Locate the cell with the specified text and output its [X, Y] center coordinate. 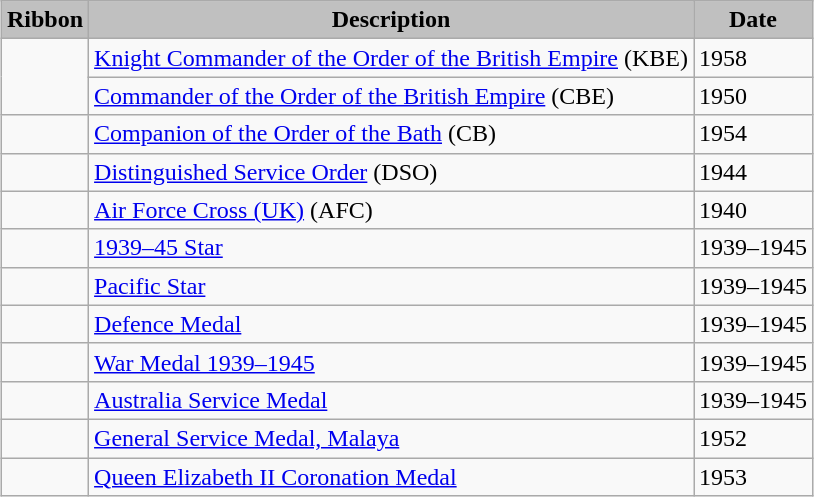
1940 [754, 210]
General Service Medal, Malaya [392, 438]
Companion of the Order of the Bath (CB) [392, 134]
1950 [754, 96]
1958 [754, 58]
1953 [754, 477]
Commander of the Order of the British Empire (CBE) [392, 96]
Distinguished Service Order (DSO) [392, 172]
Air Force Cross (UK) (AFC) [392, 210]
Ribbon [44, 20]
Queen Elizabeth II Coronation Medal [392, 477]
1939–45 Star [392, 248]
Australia Service Medal [392, 400]
Defence Medal [392, 324]
1944 [754, 172]
Knight Commander of the Order of the British Empire (KBE) [392, 58]
1952 [754, 438]
War Medal 1939–1945 [392, 362]
Pacific Star [392, 286]
Description [392, 20]
Date [754, 20]
1954 [754, 134]
